Provide the (x, y) coordinate of the cell's center where the given text is located.  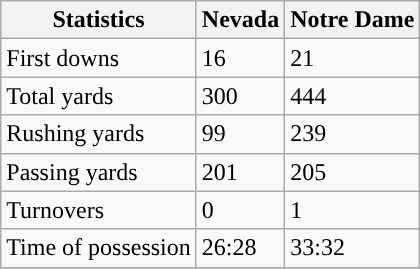
239 (352, 134)
Turnovers (99, 210)
Notre Dame (352, 20)
Statistics (99, 20)
300 (240, 96)
33:32 (352, 248)
201 (240, 172)
Nevada (240, 20)
21 (352, 58)
Passing yards (99, 172)
Rushing yards (99, 134)
1 (352, 210)
205 (352, 172)
First downs (99, 58)
Total yards (99, 96)
Time of possession (99, 248)
0 (240, 210)
444 (352, 96)
16 (240, 58)
26:28 (240, 248)
99 (240, 134)
